Find where the given text appears and provide that cell's center as [X, Y] coordinate. 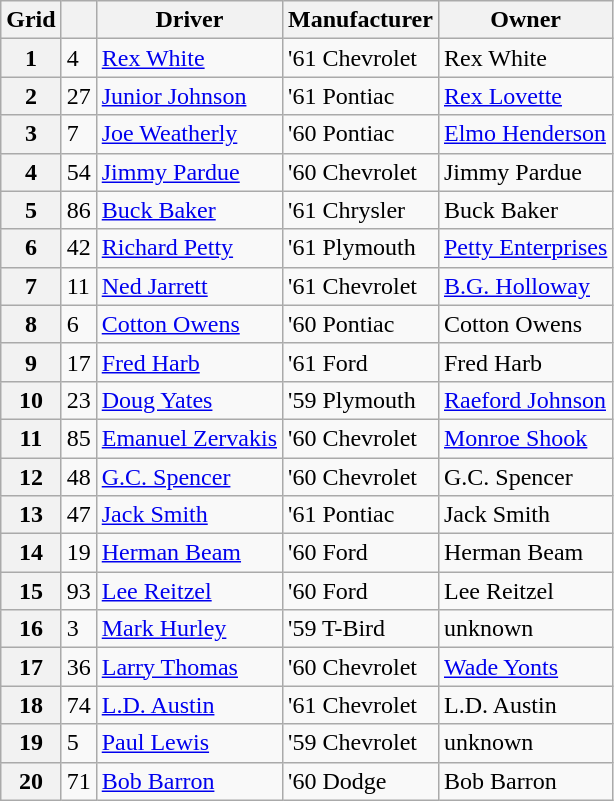
16 [31, 629]
36 [78, 667]
Ned Jarrett [189, 286]
15 [31, 591]
Doug Yates [189, 400]
14 [31, 553]
Emanuel Zervakis [189, 438]
Larry Thomas [189, 667]
93 [78, 591]
Richard Petty [189, 248]
'59 Chevrolet [361, 743]
47 [78, 515]
85 [78, 438]
Rex Lovette [525, 96]
Grid [31, 20]
71 [78, 781]
Monroe Shook [525, 438]
'60 Dodge [361, 781]
86 [78, 210]
'61 Ford [361, 362]
'61 Plymouth [361, 248]
9 [31, 362]
Driver [189, 20]
Junior Johnson [189, 96]
42 [78, 248]
Manufacturer [361, 20]
Elmo Henderson [525, 134]
Owner [525, 20]
18 [31, 705]
'59 T-Bird [361, 629]
20 [31, 781]
Paul Lewis [189, 743]
8 [31, 324]
74 [78, 705]
Raeford Johnson [525, 400]
'59 Plymouth [361, 400]
2 [31, 96]
27 [78, 96]
'61 Chrysler [361, 210]
Joe Weatherly [189, 134]
Mark Hurley [189, 629]
1 [31, 58]
23 [78, 400]
54 [78, 172]
B.G. Holloway [525, 286]
Wade Yonts [525, 667]
12 [31, 477]
13 [31, 515]
48 [78, 477]
Petty Enterprises [525, 248]
10 [31, 400]
